Extract the [X, Y] coordinate from the center of the cell holding the provided text.  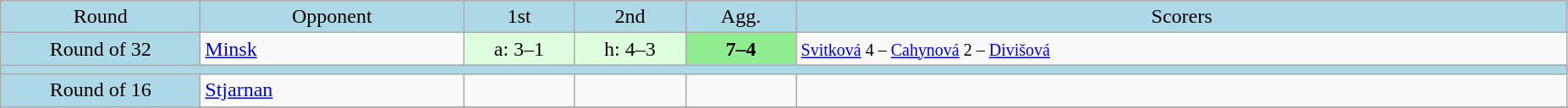
Agg. [741, 17]
Svitková 4 – Cahynová 2 – Divišová [1181, 49]
Opponent [332, 17]
Scorers [1181, 17]
Minsk [332, 49]
7–4 [741, 49]
1st [520, 17]
Round of 32 [101, 49]
2nd [630, 17]
Round [101, 17]
Round of 16 [101, 90]
h: 4–3 [630, 49]
Stjarnan [332, 90]
a: 3–1 [520, 49]
